Return the (x, y) coordinate for the center point of the cell that contains the specified text.  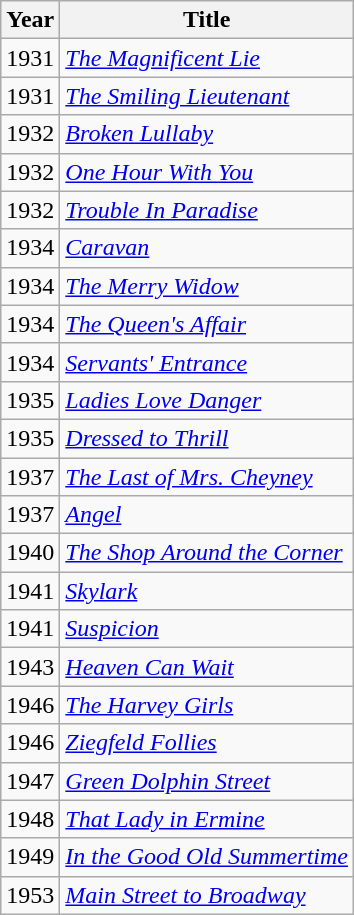
The Harvey Girls (207, 705)
Title (207, 20)
Broken Lullaby (207, 134)
1948 (30, 819)
Heaven Can Wait (207, 667)
The Last of Mrs. Cheyney (207, 477)
In the Good Old Summertime (207, 857)
That Lady in Ermine (207, 819)
1953 (30, 895)
The Queen's Affair (207, 324)
One Hour With You (207, 172)
1949 (30, 857)
Skylark (207, 591)
Suspicion (207, 629)
The Shop Around the Corner (207, 553)
Year (30, 20)
Caravan (207, 248)
1947 (30, 781)
The Smiling Lieutenant (207, 96)
Servants' Entrance (207, 362)
1940 (30, 553)
Ziegfeld Follies (207, 743)
1943 (30, 667)
Angel (207, 515)
Green Dolphin Street (207, 781)
The Merry Widow (207, 286)
Trouble In Paradise (207, 210)
The Magnificent Lie (207, 58)
Dressed to Thrill (207, 438)
Main Street to Broadway (207, 895)
Ladies Love Danger (207, 400)
